Return (x, y) of the center of cell containing provided text 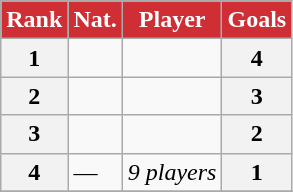
Nat. (95, 20)
— (95, 172)
Player (172, 20)
Goals (257, 20)
Rank (34, 20)
9 players (172, 172)
